Detect which cell encompasses the target text, then output its (x, y) center coordinate. 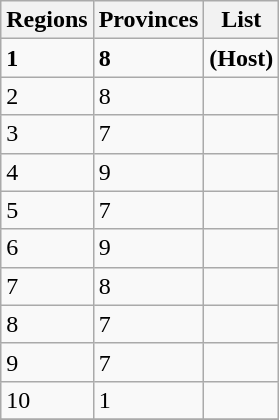
List (242, 20)
4 (47, 172)
3 (47, 134)
(Host) (242, 58)
Regions (47, 20)
6 (47, 248)
10 (47, 400)
2 (47, 96)
Provinces (148, 20)
5 (47, 210)
